Detect which cell encompasses the target text, then output its [X, Y] center coordinate. 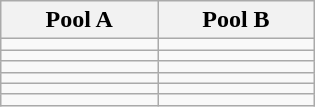
Pool B [236, 20]
Pool A [80, 20]
